Detect which cell encompasses the target text, then output its [x, y] center coordinate. 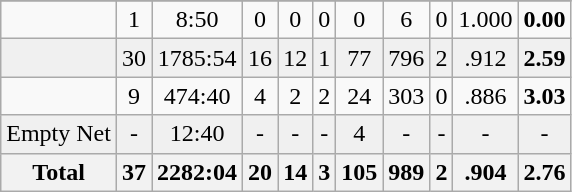
2282:04 [198, 172]
1785:54 [198, 58]
Empty Net [59, 134]
3 [324, 172]
Total [59, 172]
1.000 [486, 20]
6 [406, 20]
24 [360, 96]
2.76 [544, 172]
12 [296, 58]
12:40 [198, 134]
.886 [486, 96]
796 [406, 58]
0.00 [544, 20]
2.59 [544, 58]
105 [360, 172]
30 [134, 58]
.904 [486, 172]
474:40 [198, 96]
303 [406, 96]
16 [260, 58]
14 [296, 172]
77 [360, 58]
37 [134, 172]
3.03 [544, 96]
8:50 [198, 20]
.912 [486, 58]
989 [406, 172]
20 [260, 172]
9 [134, 96]
